Identify which cell holds the provided text, then report its [X, Y] central coordinate. 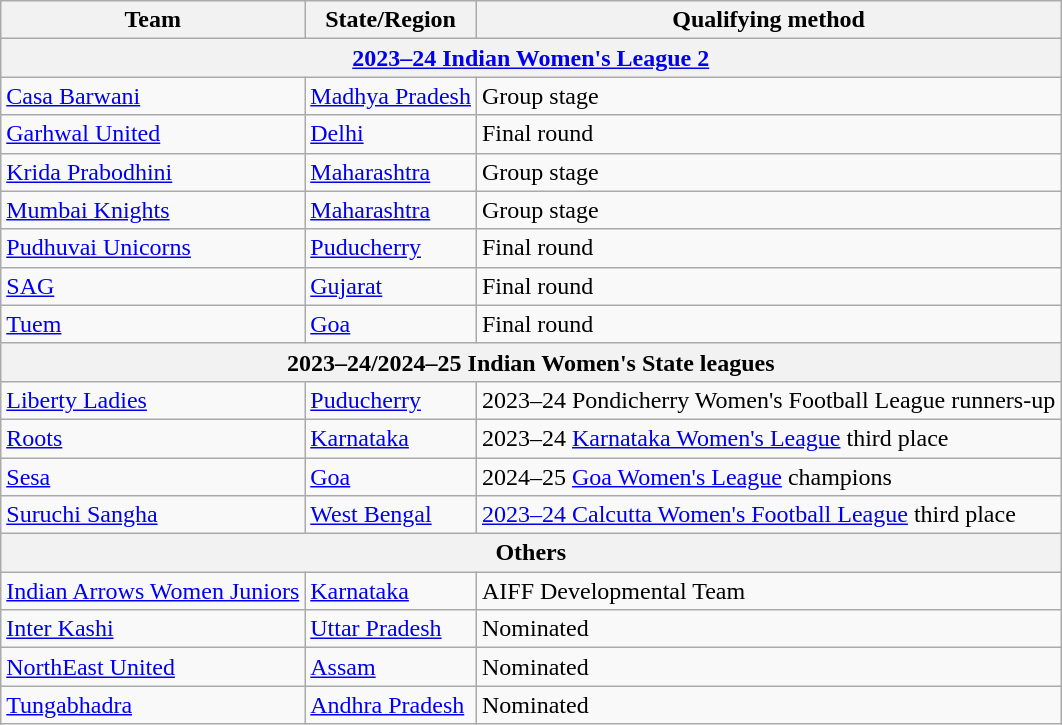
2023–24 Calcutta Women's Football League third place [768, 515]
Sesa [153, 477]
2023–24 Karnataka Women's League third place [768, 438]
2023–24 Indian Women's League 2 [531, 58]
Uttar Pradesh [391, 629]
Qualifying method [768, 20]
Inter Kashi [153, 629]
Garhwal United [153, 134]
NorthEast United [153, 667]
Madhya Pradesh [391, 96]
Andhra Pradesh [391, 705]
Tuem [153, 324]
Krida Prabodhini [153, 172]
Indian Arrows Women Juniors [153, 591]
Delhi [391, 134]
2023–24 Pondicherry Women's Football League runners-up [768, 400]
Roots [153, 438]
Tungabhadra [153, 705]
Casa Barwani [153, 96]
State/Region [391, 20]
2024–25 Goa Women's League champions [768, 477]
Liberty Ladies [153, 400]
Suruchi Sangha [153, 515]
West Bengal [391, 515]
Pudhuvai Unicorns [153, 248]
Gujarat [391, 286]
Others [531, 553]
Team [153, 20]
Assam [391, 667]
2023–24/2024–25 Indian Women's State leagues [531, 362]
SAG [153, 286]
AIFF Developmental Team [768, 591]
Mumbai Knights [153, 210]
